For the text-containing cell, return its midpoint in [X, Y] coordinate format. 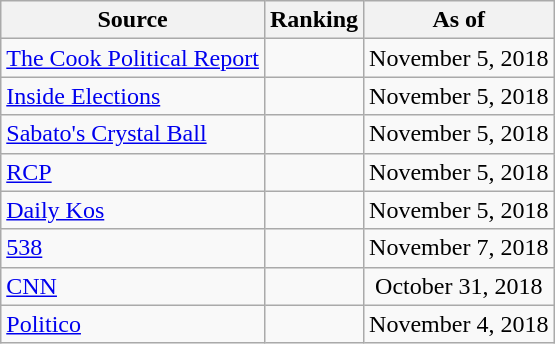
October 31, 2018 [459, 286]
RCP [133, 172]
CNN [133, 286]
As of [459, 20]
Ranking [314, 20]
Politico [133, 324]
Source [133, 20]
Sabato's Crystal Ball [133, 134]
538 [133, 248]
The Cook Political Report [133, 58]
November 7, 2018 [459, 248]
Inside Elections [133, 96]
November 4, 2018 [459, 324]
Daily Kos [133, 210]
